Capture the cell that displays the provided text and extract its (x, y) central coordinate. 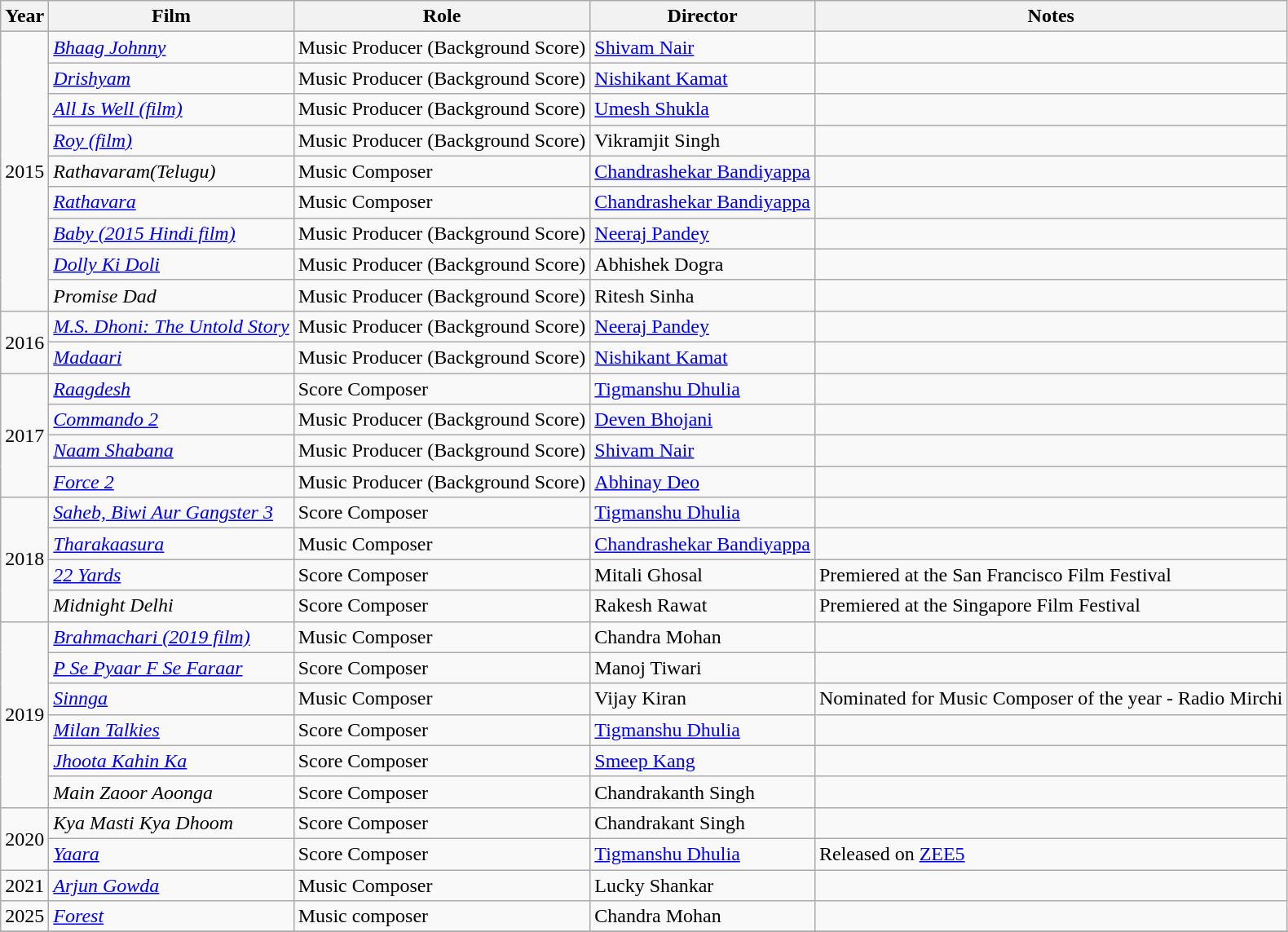
Smeep Kang (703, 761)
Madaari (171, 357)
Rakesh Rawat (703, 606)
2015 (24, 171)
Rathavara (171, 202)
Role (442, 16)
22 Yards (171, 575)
M.S. Dhoni: The Untold Story (171, 326)
Umesh Shukla (703, 109)
Forest (171, 917)
Music composer (442, 917)
Released on ZEE5 (1051, 854)
Force 2 (171, 482)
Vijay Kiran (703, 699)
2020 (24, 838)
Director (703, 16)
Yaara (171, 854)
Sinnga (171, 699)
Abhishek Dogra (703, 264)
2016 (24, 342)
All Is Well (film) (171, 109)
Promise Dad (171, 295)
Tharakaasura (171, 544)
Chandrakant Singh (703, 823)
Kya Masti Kya Dhoom (171, 823)
Bhaag Johnny (171, 47)
Premiered at the San Francisco Film Festival (1051, 575)
2018 (24, 559)
Nominated for Music Composer of the year - Radio Mirchi (1051, 699)
Milan Talkies (171, 730)
2019 (24, 714)
Year (24, 16)
Rathavaram(Telugu) (171, 171)
Chandrakanth Singh (703, 792)
Midnight Delhi (171, 606)
Premiered at the Singapore Film Festival (1051, 606)
Manoj Tiwari (703, 668)
Baby (2015 Hindi film) (171, 233)
Vikramjit Singh (703, 140)
Lucky Shankar (703, 885)
Arjun Gowda (171, 885)
Abhinay Deo (703, 482)
Roy (film) (171, 140)
Saheb, Biwi Aur Gangster 3 (171, 513)
Commando 2 (171, 420)
Naam Shabana (171, 451)
2017 (24, 435)
Notes (1051, 16)
Film (171, 16)
Ritesh Sinha (703, 295)
P Se Pyaar F Se Faraar (171, 668)
Main Zaoor Aoonga (171, 792)
Deven Bhojani (703, 420)
2021 (24, 885)
2025 (24, 917)
Raagdesh (171, 389)
Dolly Ki Doli (171, 264)
Brahmachari (2019 film) (171, 637)
Mitali Ghosal (703, 575)
Jhoota Kahin Ka (171, 761)
Drishyam (171, 78)
